Determine the [x, y] coordinate at the center of the cell enclosing the given text.  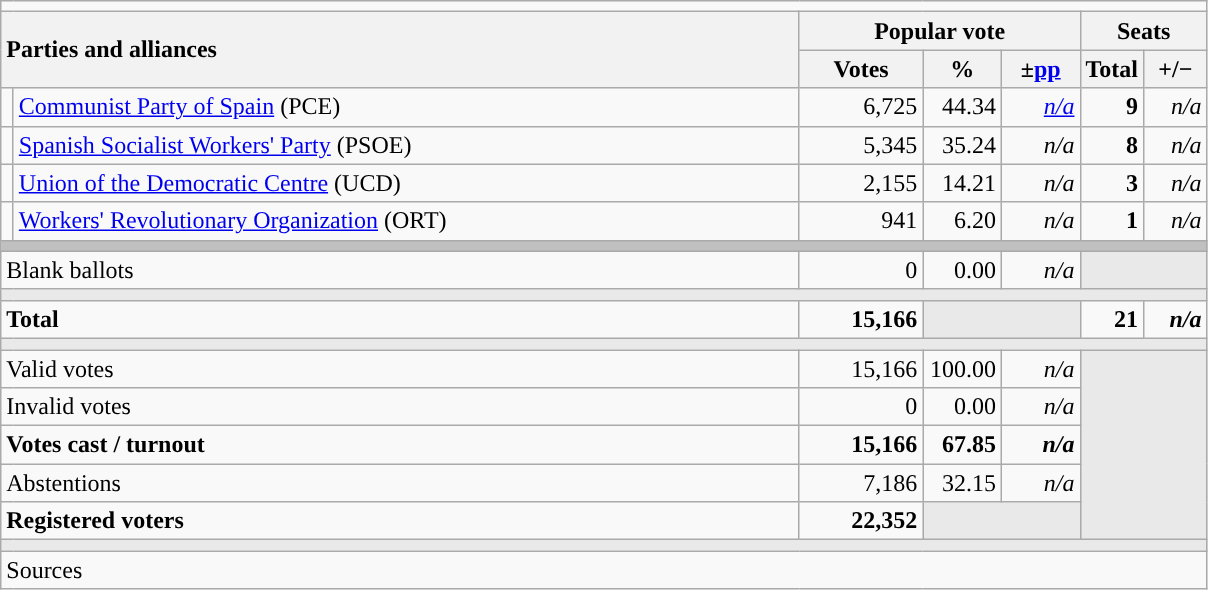
% [962, 69]
±pp [1040, 69]
Seats [1144, 31]
Votes [861, 69]
2,155 [861, 183]
6.20 [962, 221]
941 [861, 221]
7,186 [861, 483]
Blank ballots [400, 270]
32.15 [962, 483]
22,352 [861, 521]
Union of the Democratic Centre (UCD) [406, 183]
67.85 [962, 445]
Valid votes [400, 369]
100.00 [962, 369]
14.21 [962, 183]
1 [1112, 221]
Votes cast / turnout [400, 445]
5,345 [861, 145]
Parties and alliances [400, 50]
Sources [604, 570]
21 [1112, 319]
3 [1112, 183]
Abstentions [400, 483]
Spanish Socialist Workers' Party (PSOE) [406, 145]
44.34 [962, 107]
35.24 [962, 145]
9 [1112, 107]
+/− [1176, 69]
Invalid votes [400, 407]
Registered voters [400, 521]
6,725 [861, 107]
Popular vote [940, 31]
8 [1112, 145]
Communist Party of Spain (PCE) [406, 107]
Workers' Revolutionary Organization (ORT) [406, 221]
